Pinpoint the cell where the given text exists, returning its (X, Y) midpoint coordinate. 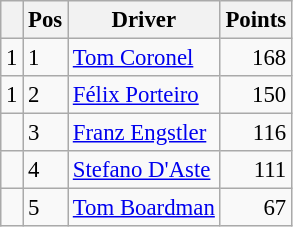
Stefano D'Aste (144, 170)
Félix Porteiro (144, 95)
67 (256, 208)
5 (46, 208)
111 (256, 170)
2 (46, 95)
168 (256, 58)
Driver (144, 20)
Franz Engstler (144, 133)
Tom Coronel (144, 58)
3 (46, 133)
116 (256, 133)
Pos (46, 20)
4 (46, 170)
Points (256, 20)
150 (256, 95)
Tom Boardman (144, 208)
